Output the (x, y) coordinate of the center of the cell containing the given text.  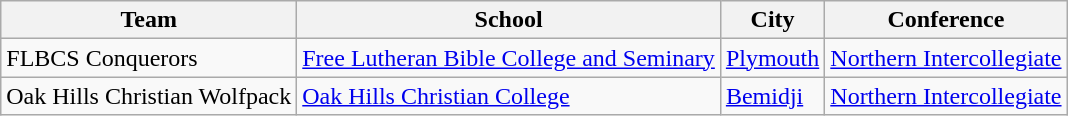
Conference (946, 20)
Team (149, 20)
Oak Hills Christian Wolfpack (149, 96)
FLBCS Conquerors (149, 58)
City (772, 20)
School (509, 20)
Free Lutheran Bible College and Seminary (509, 58)
Plymouth (772, 58)
Oak Hills Christian College (509, 96)
Bemidji (772, 96)
